From the cell containing the given text, extract its center point as (X, Y) coordinate. 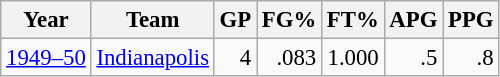
1.000 (354, 58)
Team (152, 20)
PPG (471, 20)
4 (235, 58)
Year (46, 20)
Indianapolis (152, 58)
GP (235, 20)
.8 (471, 58)
FT% (354, 20)
1949–50 (46, 58)
.5 (414, 58)
APG (414, 20)
.083 (290, 58)
FG% (290, 20)
